Return (X, Y) of the center of cell containing provided text 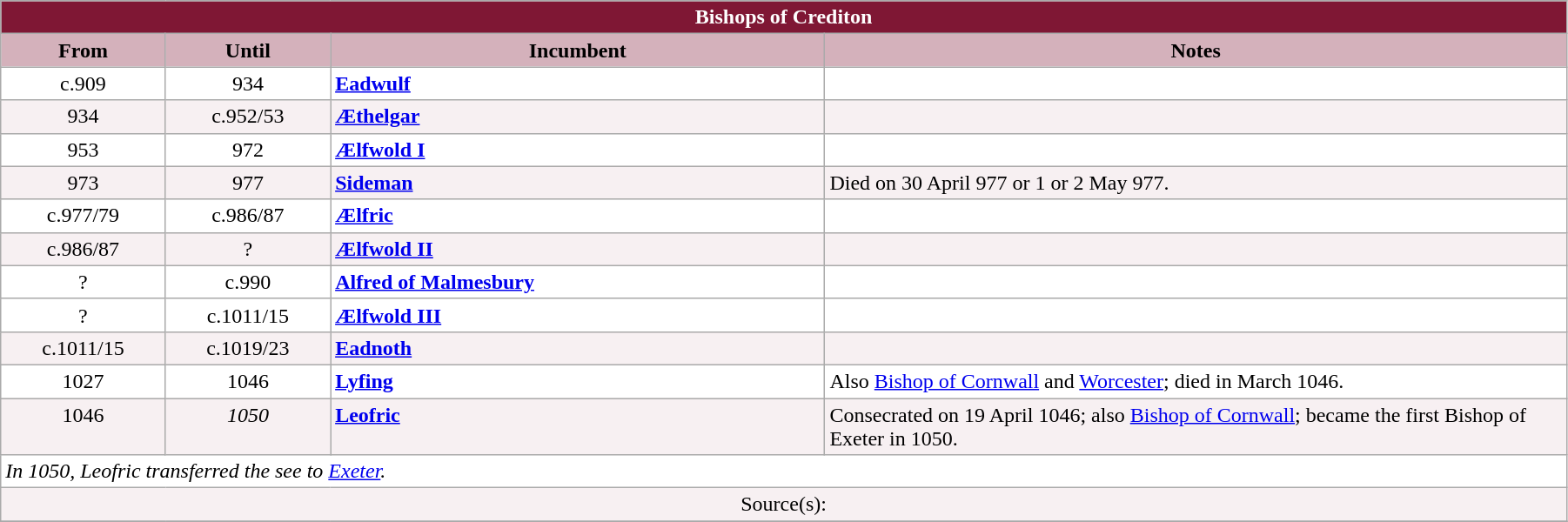
Bishops of Crediton (784, 17)
Notes (1196, 50)
c.909 (84, 84)
Ælfwold I (578, 150)
Ælfwold III (578, 315)
Ælfric (578, 216)
From (84, 50)
c.952/53 (247, 117)
973 (84, 183)
Died on 30 April 977 or 1 or 2 May 977. (1196, 183)
Eadnoth (578, 348)
Consecrated on 19 April 1046; also Bishop of Cornwall; became the first Bishop of Exeter in 1050. (1196, 426)
c.977/79 (84, 216)
Alfred of Malmesbury (578, 282)
972 (247, 150)
Sideman (578, 183)
1027 (84, 381)
Source(s): (784, 505)
Æthelgar (578, 117)
c.1019/23 (247, 348)
Incumbent (578, 50)
In 1050, Leofric transferred the see to Exeter. (784, 472)
Lyfing (578, 381)
Also Bishop of Cornwall and Worcester; died in March 1046. (1196, 381)
1050 (247, 426)
977 (247, 183)
Leofric (578, 426)
953 (84, 150)
c.990 (247, 282)
Until (247, 50)
Eadwulf (578, 84)
Ælfwold II (578, 249)
